Pinpoint the cell where the given text exists, returning its (x, y) midpoint coordinate. 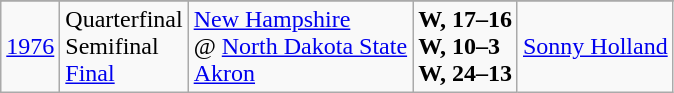
Sonny Holland (595, 47)
W, 17–16W, 10–3W, 24–13 (466, 47)
QuarterfinalSemifinalFinal (124, 47)
1976 (30, 47)
New Hampshire@ North Dakota StateAkron (300, 47)
